Search for the cell housing the specified text and yield its [X, Y] center coordinate. 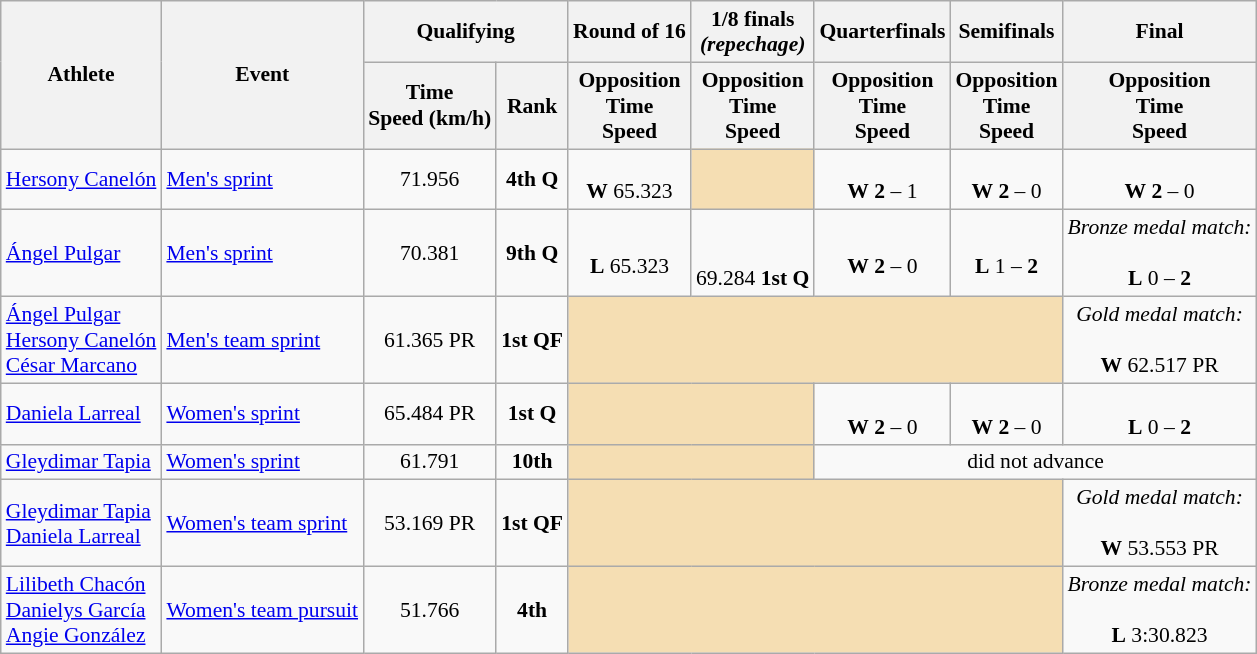
Ángel Pulgar [82, 254]
Women's team sprint [262, 524]
Hersony Canelón [82, 180]
L 0 – 2 [1160, 414]
4th [532, 610]
Men's team sprint [262, 340]
Women's team pursuit [262, 610]
4th Q [532, 180]
L 1 – 2 [1006, 254]
Ángel PulgarHersony CanelónCésar Marcano [82, 340]
Qualifying [466, 32]
Quarterfinals [882, 32]
Event [262, 75]
70.381 [430, 254]
Final [1160, 32]
1st Q [532, 414]
9th Q [532, 254]
Lilibeth ChacónDanielys GarcíaAngie González [82, 610]
Gold medal match:W 62.517 PR [1160, 340]
Bronze medal match:L 0 – 2 [1160, 254]
Round of 16 [630, 32]
Daniela Larreal [82, 414]
W 2 – 1 [882, 180]
61.791 [430, 462]
71.956 [430, 180]
53.169 PR [430, 524]
TimeSpeed (km/h) [430, 106]
W 65.323 [630, 180]
Gleydimar Tapia [82, 462]
Semifinals [1006, 32]
69.284 1st Q [752, 254]
Bronze medal match:L 3:30.823 [1160, 610]
Rank [532, 106]
L 65.323 [630, 254]
Gleydimar TapiaDaniela Larreal [82, 524]
61.365 PR [430, 340]
Athlete [82, 75]
51.766 [430, 610]
65.484 PR [430, 414]
Gold medal match:W 53.553 PR [1160, 524]
1/8 finals(repechage) [752, 32]
10th [532, 462]
did not advance [1035, 462]
